From the cell containing the given text, extract its center point as [x, y] coordinate. 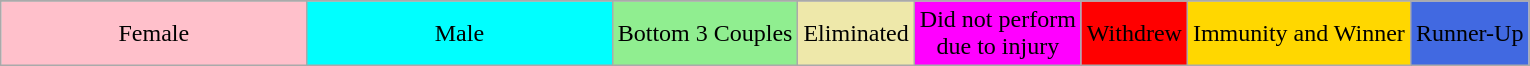
Eliminated [856, 34]
Withdrew [1134, 34]
Runner-Up [1470, 34]
Bottom 3 Couples [705, 34]
Did not performdue to injury [998, 34]
Female [154, 34]
Immunity and Winner [1298, 34]
Male [460, 34]
